Extract the (x, y) coordinate from the center of the cell holding the provided text.  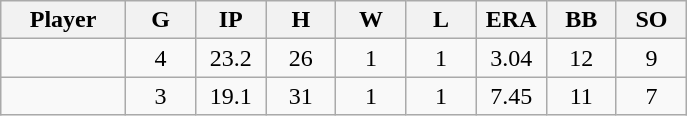
H (301, 20)
7 (651, 96)
W (371, 20)
L (441, 20)
9 (651, 58)
3.04 (511, 58)
23.2 (231, 58)
12 (581, 58)
4 (160, 58)
Player (64, 20)
31 (301, 96)
7.45 (511, 96)
3 (160, 96)
SO (651, 20)
26 (301, 58)
11 (581, 96)
IP (231, 20)
19.1 (231, 96)
BB (581, 20)
ERA (511, 20)
G (160, 20)
